Return the [X, Y] coordinate for the center point of the cell that contains the specified text.  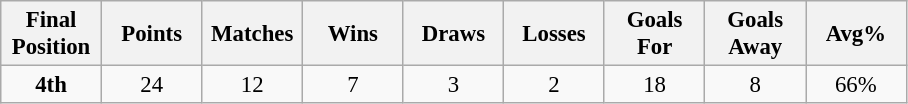
Goals For [654, 34]
2 [554, 85]
24 [152, 85]
Avg% [856, 34]
66% [856, 85]
8 [756, 85]
18 [654, 85]
Points [152, 34]
4th [52, 85]
Draws [454, 34]
Wins [354, 34]
3 [454, 85]
12 [252, 85]
Losses [554, 34]
Matches [252, 34]
Final Position [52, 34]
7 [354, 85]
Goals Away [756, 34]
